Detect which cell encompasses the target text, then output its [x, y] center coordinate. 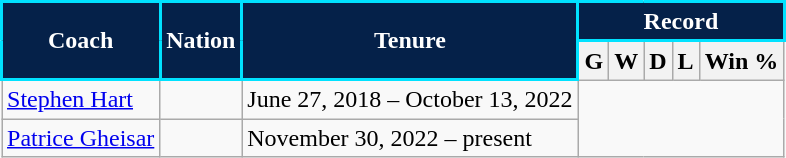
L [686, 60]
Nation [201, 41]
Record [681, 22]
Coach [81, 41]
D [658, 60]
Win % [742, 60]
W [626, 60]
Tenure [410, 41]
Stephen Hart [81, 100]
Patrice Gheisar [81, 138]
G [593, 60]
November 30, 2022 – present [410, 138]
June 27, 2018 – October 13, 2022 [410, 100]
